Detect which cell encompasses the target text, then output its [x, y] center coordinate. 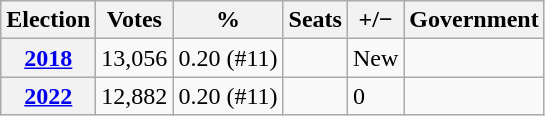
Government [474, 20]
13,056 [134, 58]
New [375, 58]
Seats [315, 20]
12,882 [134, 96]
+/− [375, 20]
Votes [134, 20]
0 [375, 96]
2022 [48, 96]
2018 [48, 58]
Election [48, 20]
% [228, 20]
